For the text-containing cell, return its midpoint in (x, y) coordinate format. 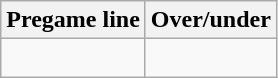
Over/under (210, 20)
Pregame line (74, 20)
